From the cell containing the given text, extract its center point as [X, Y] coordinate. 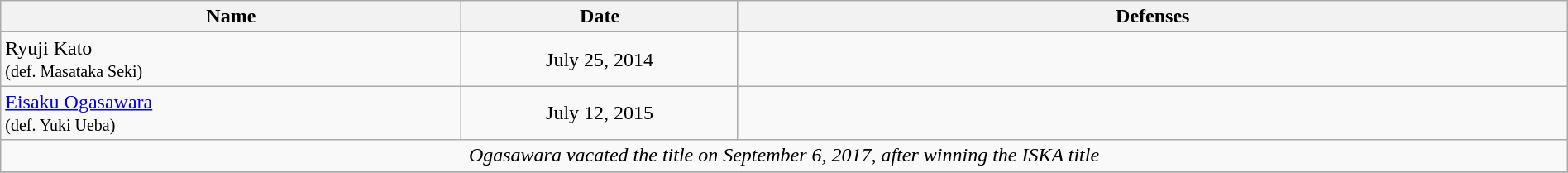
Ryuji Kato (def. Masataka Seki) [232, 60]
Ogasawara vacated the title on September 6, 2017, after winning the ISKA title [784, 156]
Name [232, 17]
July 25, 2014 [600, 60]
Defenses [1153, 17]
Date [600, 17]
July 12, 2015 [600, 113]
Eisaku Ogasawara (def. Yuki Ueba) [232, 113]
